Locate the cell with the specified text and output its (x, y) center coordinate. 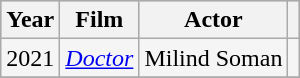
Milind Soman (214, 58)
Actor (214, 20)
Year (30, 20)
2021 (30, 58)
Film (100, 20)
Doctor (100, 58)
